Pinpoint the cell where the given text exists, returning its (x, y) midpoint coordinate. 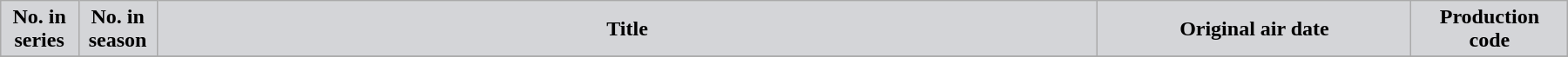
No. inseries (39, 29)
Original air date (1254, 29)
No. inseason (118, 29)
Productioncode (1490, 29)
Title (627, 29)
